For the text-containing cell, return its midpoint in [X, Y] coordinate format. 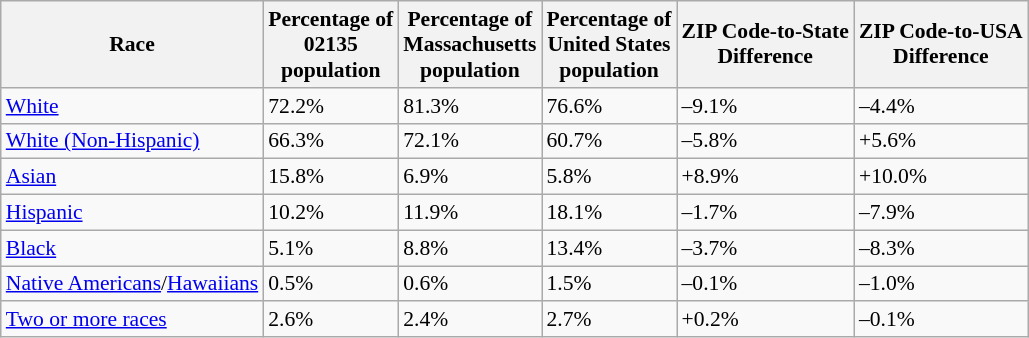
Two or more races [132, 320]
11.9% [470, 213]
–8.3% [941, 248]
72.2% [330, 106]
18.1% [610, 213]
Race [132, 44]
5.1% [330, 248]
5.8% [610, 177]
Asian [132, 177]
–1.7% [764, 213]
Percentage ofUnited Statespopulation [610, 44]
–9.1% [764, 106]
10.2% [330, 213]
Native Americans/Hawaiians [132, 284]
8.8% [470, 248]
13.4% [610, 248]
15.8% [330, 177]
–5.8% [764, 141]
White [132, 106]
+5.6% [941, 141]
–7.9% [941, 213]
–4.4% [941, 106]
76.6% [610, 106]
+0.2% [764, 320]
–3.7% [764, 248]
0.6% [470, 284]
2.4% [470, 320]
Black [132, 248]
ZIP Code-to-StateDifference [764, 44]
1.5% [610, 284]
Percentage ofMassachusettspopulation [470, 44]
6.9% [470, 177]
2.7% [610, 320]
+8.9% [764, 177]
66.3% [330, 141]
–1.0% [941, 284]
White (Non-Hispanic) [132, 141]
ZIP Code-to-USADifference [941, 44]
60.7% [610, 141]
72.1% [470, 141]
2.6% [330, 320]
Hispanic [132, 213]
0.5% [330, 284]
81.3% [470, 106]
+10.0% [941, 177]
Percentage of 02135population [330, 44]
